Identify which cell holds the provided text, then report its (x, y) central coordinate. 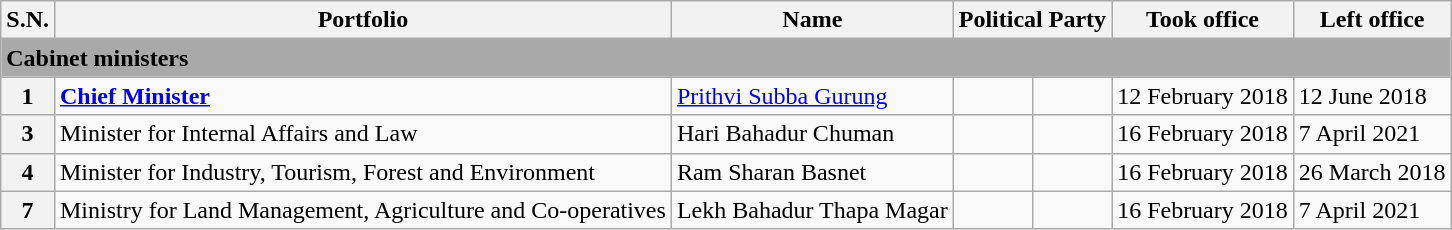
Chief Minister (362, 96)
Portfolio (362, 20)
Ram Sharan Basnet (812, 172)
Political Party (1032, 20)
26 March 2018 (1372, 172)
4 (28, 172)
1 (28, 96)
Prithvi Subba Gurung (812, 96)
Left office (1372, 20)
Lekh Bahadur Thapa Magar (812, 210)
Hari Bahadur Chuman (812, 134)
Minister for Industry, Tourism, Forest and Environment (362, 172)
12 June 2018 (1372, 96)
Cabinet ministers (726, 58)
Name (812, 20)
12 February 2018 (1203, 96)
Ministry for Land Management, Agriculture and Co-operatives (362, 210)
3 (28, 134)
7 (28, 210)
S.N. (28, 20)
Took office (1203, 20)
Minister for Internal Affairs and Law (362, 134)
